Extract the [x, y] coordinate from the center of the cell holding the provided text.  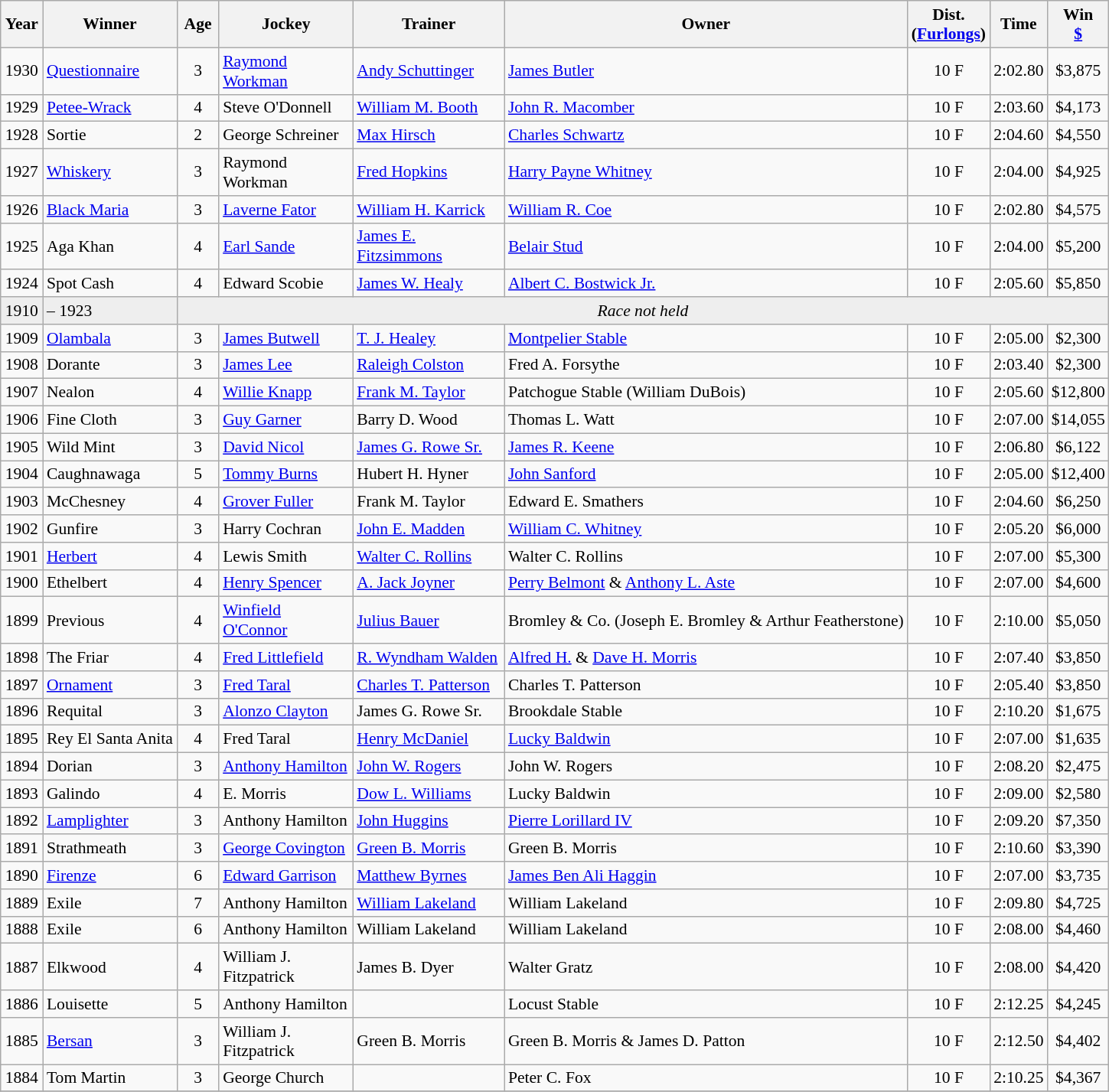
7 [197, 903]
Louisette [110, 1004]
Brookdale Stable [706, 712]
William H. Karrick [429, 210]
Montpelier Stable [706, 338]
$6,000 [1078, 529]
Laverne Fator [286, 210]
2:03.60 [1018, 108]
1886 [21, 1004]
Edward Garrison [286, 875]
Age [197, 24]
1927 [21, 173]
$4,173 [1078, 108]
$7,350 [1078, 821]
$5,300 [1078, 556]
Walter Gratz [706, 967]
2:09.20 [1018, 821]
The Friar [110, 657]
$4,245 [1078, 1004]
2:09.00 [1018, 794]
2:10.00 [1018, 620]
1910 [21, 311]
McChesney [110, 502]
1930 [21, 70]
2:05.20 [1018, 529]
Fred A. Forsythe [706, 365]
1884 [21, 1078]
Peter C. Fox [706, 1078]
Fred Littlefield [286, 657]
Harry Cochran [286, 529]
Steve O'Donnell [286, 108]
Win$ [1078, 24]
1895 [21, 739]
$2,580 [1078, 794]
Bromley & Co. (Joseph E. Bromley & Arthur Featherstone) [706, 620]
Black Maria [110, 210]
$5,850 [1078, 284]
George Schreiner [286, 135]
– 1923 [110, 311]
1897 [21, 685]
Matthew Byrnes [429, 875]
$6,122 [1078, 447]
Race not held [643, 311]
William R. Coe [706, 210]
$1,635 [1078, 739]
1925 [21, 246]
A. Jack Joyner [429, 583]
1904 [21, 474]
1898 [21, 657]
Fred Hopkins [429, 173]
Firenze [110, 875]
Bersan [110, 1041]
$4,420 [1078, 967]
Rey El Santa Anita [110, 739]
Albert C. Bostwick Jr. [706, 284]
William M. Booth [429, 108]
2:08.20 [1018, 767]
Dow L. Williams [429, 794]
Herbert [110, 556]
2:10.25 [1018, 1078]
Edward Scobie [286, 284]
1924 [21, 284]
Sortie [110, 135]
Winner [110, 24]
1905 [21, 447]
Dorian [110, 767]
Thomas L. Watt [706, 420]
Whiskery [110, 173]
Strathmeath [110, 849]
Locust Stable [706, 1004]
Perry Belmont & Anthony L. Aste [706, 583]
1890 [21, 875]
John Sanford [706, 474]
Lewis Smith [286, 556]
Alfred H. & Dave H. Morris [706, 657]
1902 [21, 529]
$4,725 [1078, 903]
James Butler [706, 70]
2:07.40 [1018, 657]
Julius Bauer [429, 620]
$5,200 [1078, 246]
Spot Cash [110, 284]
2:12.50 [1018, 1041]
James Lee [286, 365]
Max Hirsch [429, 135]
1909 [21, 338]
Olambala [110, 338]
1928 [21, 135]
$2,475 [1078, 767]
R. Wyndham Walden [429, 657]
Petee-Wrack [110, 108]
2:05.40 [1018, 685]
Alonzo Clayton [286, 712]
Henry McDaniel [429, 739]
Galindo [110, 794]
Raleigh Colston [429, 365]
Dorante [110, 365]
Henry Spencer [286, 583]
Andy Schuttinger [429, 70]
Patchogue Stable (William DuBois) [706, 393]
2:03.40 [1018, 365]
2:09.80 [1018, 903]
Jockey [286, 24]
Belair Stud [706, 246]
T. J. Healey [429, 338]
$4,925 [1078, 173]
$4,367 [1078, 1078]
$4,460 [1078, 930]
James R. Keene [706, 447]
1907 [21, 393]
Grover Fuller [286, 502]
1894 [21, 767]
George Church [286, 1078]
1926 [21, 210]
1900 [21, 583]
Tommy Burns [286, 474]
Willie Knapp [286, 393]
Nealon [110, 393]
Earl Sande [286, 246]
$3,390 [1078, 849]
Lamplighter [110, 821]
John E. Madden [429, 529]
John Huggins [429, 821]
Fine Cloth [110, 420]
Previous [110, 620]
Green B. Morris & James D. Patton [706, 1041]
Pierre Lorillard IV [706, 821]
1889 [21, 903]
Winfield O'Connor [286, 620]
William C. Whitney [706, 529]
George Covington [286, 849]
Ethelbert [110, 583]
2:10.20 [1018, 712]
$4,550 [1078, 135]
James Butwell [286, 338]
1892 [21, 821]
Barry D. Wood [429, 420]
Requital [110, 712]
1893 [21, 794]
2:10.60 [1018, 849]
Dist. (Furlongs) [949, 24]
Aga Khan [110, 246]
1906 [21, 420]
Caughnawaga [110, 474]
Ornament [110, 685]
1887 [21, 967]
James Ben Ali Haggin [706, 875]
Time [1018, 24]
1891 [21, 849]
Tom Martin [110, 1078]
1896 [21, 712]
2 [197, 135]
2:06.80 [1018, 447]
E. Morris [286, 794]
1903 [21, 502]
$3,735 [1078, 875]
James W. Healy [429, 284]
Trainer [429, 24]
1908 [21, 365]
$5,050 [1078, 620]
1899 [21, 620]
$4,600 [1078, 583]
Questionnaire [110, 70]
Gunfire [110, 529]
James B. Dyer [429, 967]
Owner [706, 24]
$12,800 [1078, 393]
David Nicol [286, 447]
Year [21, 24]
$1,675 [1078, 712]
1885 [21, 1041]
Hubert H. Hyner [429, 474]
$14,055 [1078, 420]
Guy Garner [286, 420]
1929 [21, 108]
$4,575 [1078, 210]
Elkwood [110, 967]
James E. Fitzsimmons [429, 246]
$6,250 [1078, 502]
Edward E. Smathers [706, 502]
$4,402 [1078, 1041]
1888 [21, 930]
$12,400 [1078, 474]
1901 [21, 556]
2:12.25 [1018, 1004]
Charles Schwartz [706, 135]
$3,875 [1078, 70]
Harry Payne Whitney [706, 173]
Wild Mint [110, 447]
John R. Macomber [706, 108]
